Search for the cell housing the specified text and yield its [x, y] center coordinate. 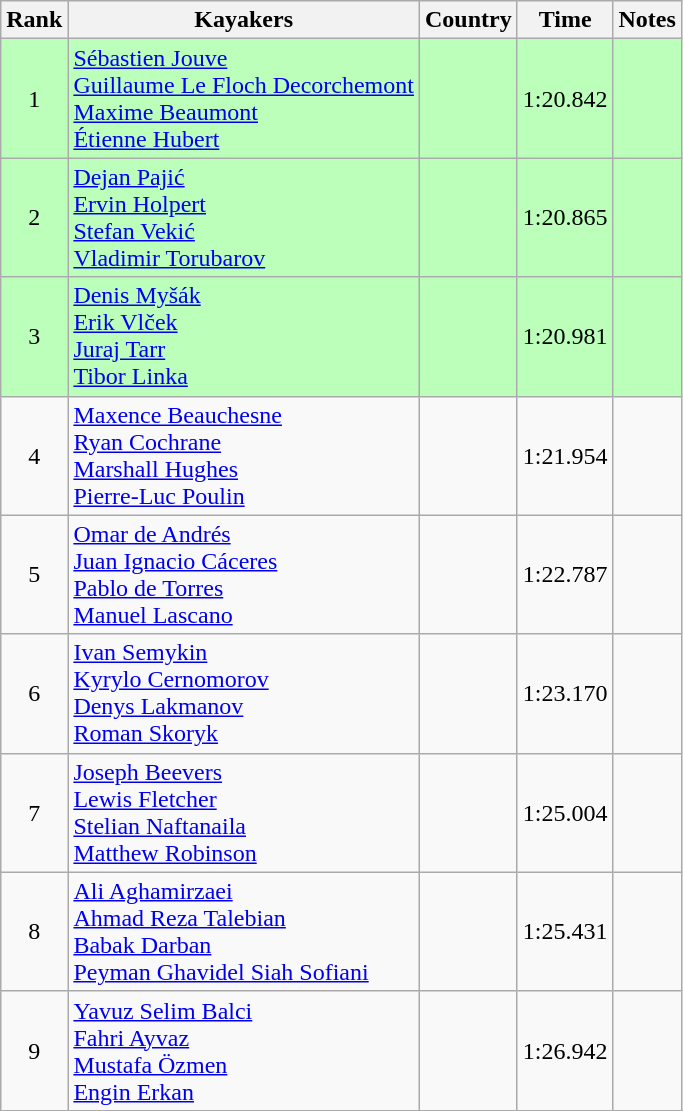
6 [34, 694]
Ivan SemykinKyrylo CernomorovDenys LakmanovRoman Skoryk [244, 694]
Yavuz Selim BalciFahri AyvazMustafa ÖzmenEngin Erkan [244, 1050]
9 [34, 1050]
1:20.865 [565, 218]
1 [34, 98]
5 [34, 574]
Time [565, 20]
4 [34, 456]
2 [34, 218]
Dejan PajićErvin HolpertStefan VekićVladimir Torubarov [244, 218]
1:22.787 [565, 574]
8 [34, 932]
1:23.170 [565, 694]
7 [34, 812]
Sébastien JouveGuillaume Le Floch DecorchemontMaxime BeaumontÉtienne Hubert [244, 98]
Omar de AndrésJuan Ignacio CáceresPablo de TorresManuel Lascano [244, 574]
Joseph BeeversLewis FletcherStelian NaftanailaMatthew Robinson [244, 812]
1:20.981 [565, 336]
1:25.004 [565, 812]
Ali AghamirzaeiAhmad Reza TalebianBabak DarbanPeyman Ghavidel Siah Sofiani [244, 932]
Denis MyšákErik VlčekJuraj TarrTibor Linka [244, 336]
Country [468, 20]
Maxence BeauchesneRyan CochraneMarshall HughesPierre-Luc Poulin [244, 456]
Rank [34, 20]
1:26.942 [565, 1050]
Notes [647, 20]
3 [34, 336]
1:21.954 [565, 456]
Kayakers [244, 20]
1:25.431 [565, 932]
1:20.842 [565, 98]
